Search for the cell housing the specified text and yield its (X, Y) center coordinate. 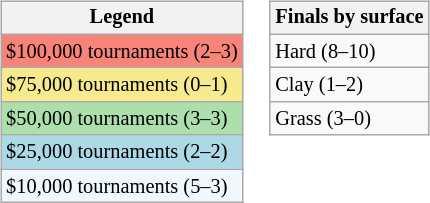
Clay (1–2) (349, 85)
Finals by surface (349, 18)
$50,000 tournaments (3–3) (122, 119)
Hard (8–10) (349, 51)
Legend (122, 18)
Grass (3–0) (349, 119)
$75,000 tournaments (0–1) (122, 85)
$25,000 tournaments (2–2) (122, 152)
$10,000 tournaments (5–3) (122, 186)
$100,000 tournaments (2–3) (122, 51)
